Scan for the cell matching the given text and deliver its (x, y) coordinate at center. 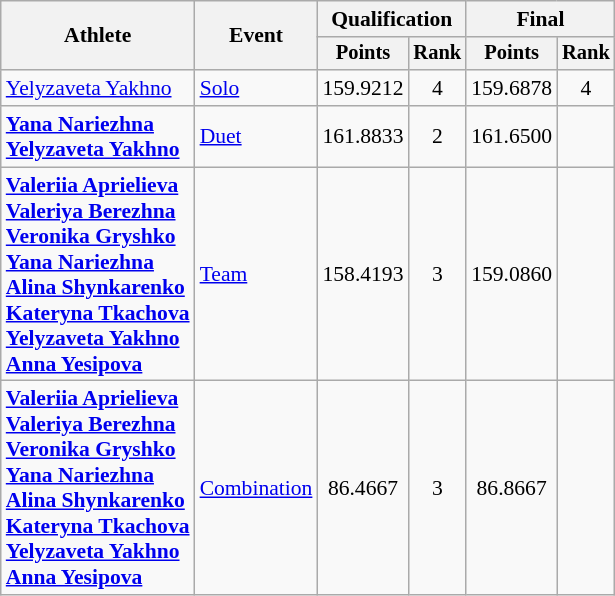
Team (256, 274)
Solo (256, 88)
161.8833 (362, 136)
161.6500 (512, 136)
Final (540, 19)
Yana Nariezhna Yelyzaveta Yakhno (98, 136)
Event (256, 36)
86.4667 (362, 488)
86.8667 (512, 488)
159.6878 (512, 88)
Athlete (98, 36)
2 (438, 136)
159.9212 (362, 88)
158.4193 (362, 274)
Qualification (392, 19)
159.0860 (512, 274)
Combination (256, 488)
Duet (256, 136)
Yelyzaveta Yakhno (98, 88)
